Determine the (X, Y) coordinate at the center of the cell enclosing the given text.  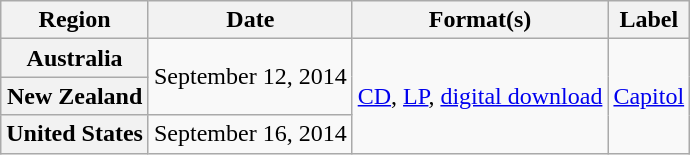
Label (649, 20)
September 16, 2014 (250, 134)
Capitol (649, 96)
Australia (75, 58)
United States (75, 134)
September 12, 2014 (250, 77)
CD, LP, digital download (480, 96)
New Zealand (75, 96)
Region (75, 20)
Date (250, 20)
Format(s) (480, 20)
